Identify which cell holds the provided text, then report its [X, Y] central coordinate. 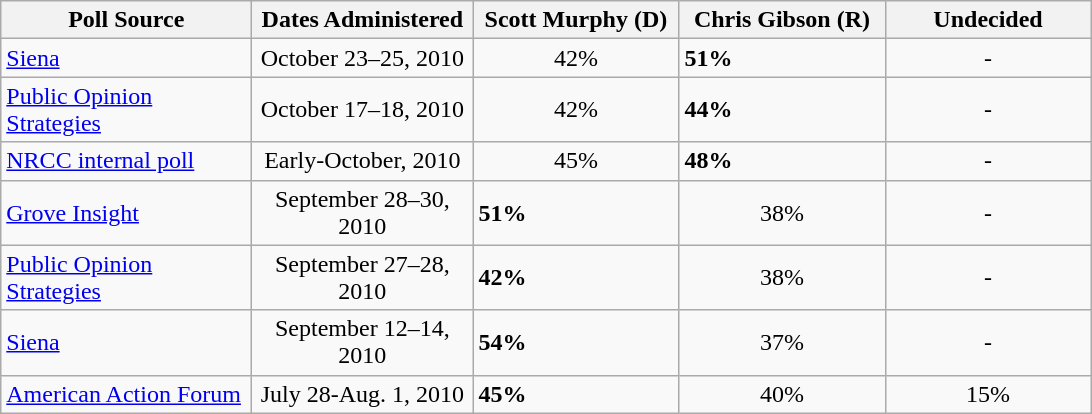
Undecided [988, 20]
American Action Forum [126, 394]
40% [782, 394]
September 28–30, 2010 [362, 212]
July 28-Aug. 1, 2010 [362, 394]
Grove Insight [126, 212]
Dates Administered [362, 20]
44% [782, 110]
15% [988, 394]
54% [576, 342]
Early-October, 2010 [362, 161]
Scott Murphy (D) [576, 20]
NRCC internal poll [126, 161]
48% [782, 161]
September 27–28, 2010 [362, 278]
October 23–25, 2010 [362, 58]
September 12–14, 2010 [362, 342]
October 17–18, 2010 [362, 110]
Chris Gibson (R) [782, 20]
Poll Source [126, 20]
37% [782, 342]
